For the text-containing cell, return its midpoint in [X, Y] coordinate format. 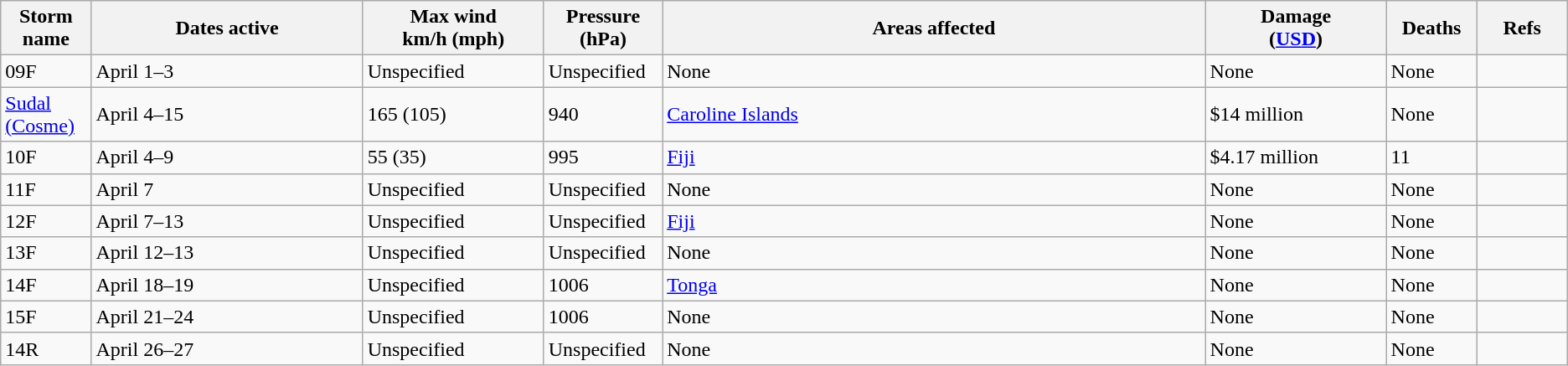
15F [46, 317]
Damage(USD) [1296, 28]
April 1–3 [227, 71]
April 18–19 [227, 285]
995 [603, 157]
Dates active [227, 28]
$14 million [1296, 114]
11F [46, 189]
April 12–13 [227, 253]
Pressure(hPa) [603, 28]
940 [603, 114]
April 4–15 [227, 114]
April 7–13 [227, 221]
55 (35) [453, 157]
Areas affected [934, 28]
Sudal (Cosme) [46, 114]
Deaths [1431, 28]
April 21–24 [227, 317]
10F [46, 157]
09F [46, 71]
Max windkm/h (mph) [453, 28]
April 4–9 [227, 157]
Storm name [46, 28]
165 (105) [453, 114]
April 26–27 [227, 348]
11 [1431, 157]
14F [46, 285]
$4.17 million [1296, 157]
Caroline Islands [934, 114]
Tonga [934, 285]
13F [46, 253]
April 7 [227, 189]
12F [46, 221]
14R [46, 348]
Refs [1522, 28]
